Capture the cell that displays the provided text and extract its (x, y) central coordinate. 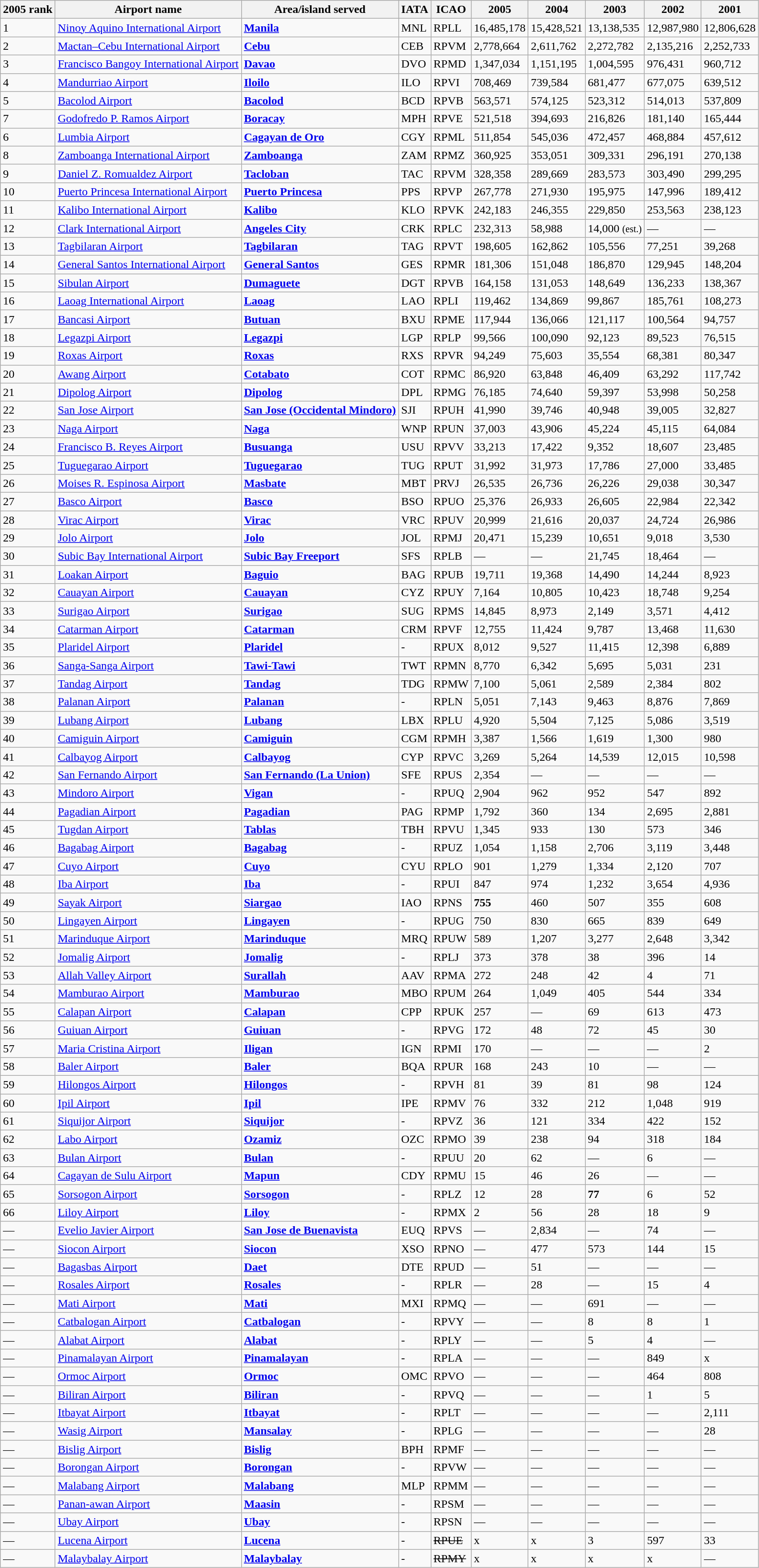
99,867 (615, 301)
RPMD (451, 64)
17 (28, 319)
7 (28, 119)
Cagayan de Sulu Airport (148, 1176)
11 (28, 210)
4,412 (729, 611)
Plaridel (320, 647)
Wasig Airport (148, 1431)
Alabat Airport (148, 1340)
9,254 (729, 593)
COT (415, 374)
849 (673, 1358)
Sayak Airport (148, 902)
40,948 (615, 410)
RPMP (451, 812)
Legazpi (320, 338)
Ubay Airport (148, 1522)
574,125 (557, 101)
8,012 (500, 647)
RPUB (451, 575)
181,140 (673, 119)
RPVV (451, 447)
Bagasbas Airport (148, 1267)
Siquijor (320, 1121)
124 (729, 1084)
BQA (415, 1066)
14,845 (500, 611)
CRK (415, 228)
677,075 (673, 82)
11,415 (615, 647)
RPLA (451, 1358)
IGN (415, 1048)
RPUU (451, 1158)
289,669 (557, 173)
309,331 (615, 155)
2002 (673, 10)
23,485 (729, 447)
Mandurriao Airport (148, 82)
165,444 (729, 119)
355 (673, 902)
20,037 (615, 519)
99,566 (500, 338)
25 (28, 465)
RPMC (451, 374)
691 (615, 1303)
3,519 (729, 720)
RPMO (451, 1139)
55 (28, 1012)
39,268 (729, 247)
RPUM (451, 993)
Roxas Airport (148, 356)
10,423 (615, 593)
468,884 (673, 137)
271,930 (557, 192)
Laoag International Airport (148, 301)
980 (729, 738)
Basco (320, 501)
45,115 (673, 429)
OMC (415, 1376)
121,117 (615, 319)
Itbayat Airport (148, 1413)
CYP (415, 756)
974 (557, 884)
Lingayen (320, 921)
Lubang (320, 720)
Bagabag Airport (148, 848)
7,164 (500, 593)
General Santos (320, 265)
32 (28, 593)
54 (28, 993)
802 (729, 684)
TUG (415, 465)
Cauayan (320, 593)
SFE (415, 775)
Lucena Airport (148, 1540)
74,640 (557, 392)
Itbayat (320, 1413)
San Jose de Buenavista (320, 1230)
WNP (415, 429)
Tugdan Airport (148, 830)
246,355 (557, 210)
Dipolog Airport (148, 392)
64 (28, 1176)
Area/island served (320, 10)
2,648 (673, 939)
134,869 (557, 301)
CGM (415, 738)
1,054 (500, 848)
Subic Bay International Airport (148, 556)
1,300 (673, 738)
Jolo (320, 538)
BXU (415, 319)
Bulan Airport (148, 1158)
RPMI (451, 1048)
18,464 (673, 556)
CYZ (415, 593)
Tawi-Tawi (320, 666)
649 (729, 921)
21,616 (557, 519)
14,000 (est.) (615, 228)
RPLB (451, 556)
31 (28, 575)
34 (28, 629)
RPVG (451, 1030)
9,018 (673, 538)
Busuanga (320, 447)
2,272,782 (615, 46)
544 (673, 993)
26,226 (615, 483)
1,345 (500, 830)
Sibulan Airport (148, 283)
147,996 (673, 192)
RPUZ (451, 848)
318 (673, 1139)
Liloy Airport (148, 1212)
RPSM (451, 1504)
Cotabato (320, 374)
Iloilo (320, 82)
270,138 (729, 155)
Surigao Airport (148, 611)
49 (28, 902)
Virac (320, 519)
RPLZ (451, 1194)
Basco Airport (148, 501)
665 (615, 921)
RPLN (451, 702)
TBH (415, 830)
537,809 (729, 101)
58,988 (557, 228)
Jolo Airport (148, 538)
RPVZ (451, 1121)
152 (729, 1121)
RPLL (451, 28)
Siocon Airport (148, 1249)
360,925 (500, 155)
Calbayog Airport (148, 756)
Pagadian Airport (148, 812)
20,999 (500, 519)
26,605 (615, 501)
Biliran Airport (148, 1395)
808 (729, 1376)
332 (557, 1103)
Calapan (320, 1012)
Rosales Airport (148, 1285)
RPUV (451, 519)
Dumaguete (320, 283)
346 (729, 830)
170 (500, 1048)
Bancasi Airport (148, 319)
35 (28, 647)
Malabang Airport (148, 1486)
976,431 (673, 64)
Dipolog (320, 392)
Daet (320, 1267)
919 (729, 1103)
6,342 (557, 666)
Rosales (320, 1285)
613 (673, 1012)
Pagadian (320, 812)
130 (615, 830)
901 (500, 866)
457,612 (729, 137)
3,119 (673, 848)
2004 (557, 10)
LBX (415, 720)
185,761 (673, 301)
Tablas (320, 830)
212 (615, 1103)
RPUO (451, 501)
148,649 (615, 283)
94,757 (729, 319)
Legazpi Airport (148, 338)
Bislig (320, 1449)
Mamburao (320, 993)
RPVC (451, 756)
86,920 (500, 374)
RPVI (451, 82)
119,462 (500, 301)
8,923 (729, 575)
184 (729, 1139)
RPMN (451, 666)
18,748 (673, 593)
Catarman (320, 629)
BPH (415, 1449)
148,204 (729, 265)
RPLO (451, 866)
2005 (500, 10)
22,984 (673, 501)
12,755 (500, 629)
2,695 (673, 812)
RPLJ (451, 957)
Tuguegarao Airport (148, 465)
63,848 (557, 374)
422 (673, 1121)
121 (557, 1121)
186,870 (615, 265)
Lubang Airport (148, 720)
76 (500, 1103)
CDY (415, 1176)
523,312 (615, 101)
TAG (415, 247)
RPMQ (451, 1303)
EUQ (415, 1230)
RPVO (451, 1376)
952 (615, 793)
77 (615, 1194)
SJI (415, 410)
RPMF (451, 1449)
Lingayen Airport (148, 921)
328,358 (500, 173)
892 (729, 793)
303,490 (673, 173)
25,376 (500, 501)
100,090 (557, 338)
DTE (415, 1267)
7,869 (729, 702)
9,463 (615, 702)
39,005 (673, 410)
Iba Airport (148, 884)
14,539 (615, 756)
33,213 (500, 447)
Panan-awan Airport (148, 1504)
1,004,595 (615, 64)
TAC (415, 173)
RPLP (451, 338)
14,490 (615, 575)
RPUN (451, 429)
72 (615, 1030)
2,135,216 (673, 46)
830 (557, 921)
SUG (415, 611)
21,745 (615, 556)
164,158 (500, 283)
RPUS (451, 775)
RPMH (451, 738)
Biliran (320, 1395)
66 (28, 1212)
4,920 (500, 720)
RPLT (451, 1413)
563,571 (500, 101)
Camiguin Airport (148, 738)
Awang Airport (148, 374)
68,381 (673, 356)
Guiuan Airport (148, 1030)
Pinamalayan Airport (148, 1358)
RPUH (451, 410)
Calbayog (320, 756)
238 (557, 1139)
134 (615, 812)
507 (615, 902)
Davao (320, 64)
San Fernando (La Union) (320, 775)
12,015 (673, 756)
RPVE (451, 119)
RPLC (451, 228)
138,367 (729, 283)
962 (557, 793)
181,306 (500, 265)
94,249 (500, 356)
Iligan (320, 1048)
Alabat (320, 1340)
2,778,664 (500, 46)
750 (500, 921)
1,232 (615, 884)
17,422 (557, 447)
2,834 (557, 1230)
Calapan Airport (148, 1012)
RPMW (451, 684)
Francisco B. Reyes Airport (148, 447)
RPNO (451, 1249)
RPMS (451, 611)
2,120 (673, 866)
Cauayan Airport (148, 593)
933 (557, 830)
RPSN (451, 1522)
18,607 (673, 447)
MRQ (415, 939)
RPVT (451, 247)
33,485 (729, 465)
27 (28, 501)
Kalibo International Airport (148, 210)
64,084 (729, 429)
283,573 (615, 173)
Kalibo (320, 210)
RPVH (451, 1084)
231 (729, 666)
41,990 (500, 410)
29,038 (673, 483)
Borongan Airport (148, 1467)
BCD (415, 101)
31,992 (500, 465)
Daniel Z. Romualdez Airport (148, 173)
59 (28, 1084)
RPLR (451, 1285)
11,630 (729, 629)
MXI (415, 1303)
299,295 (729, 173)
Ubay (320, 1522)
Vigan (320, 793)
37 (28, 684)
2,149 (615, 611)
35,554 (615, 356)
53,998 (673, 392)
USU (415, 447)
RPMU (451, 1176)
Sorsogon (320, 1194)
100,564 (673, 319)
Zamboanga International Airport (148, 155)
45,224 (615, 429)
460 (557, 902)
RPUE (451, 1540)
Bagabag (320, 848)
RPUK (451, 1012)
2005 rank (28, 10)
1,279 (557, 866)
RPUT (451, 465)
13,138,535 (615, 28)
98 (673, 1084)
Bislig Airport (148, 1449)
521,518 (500, 119)
Puerto Princesa (320, 192)
Tagbilaran Airport (148, 247)
373 (500, 957)
Catarman Airport (148, 629)
4,936 (729, 884)
SFS (415, 556)
Sorsogon Airport (148, 1194)
Jomalig Airport (148, 957)
Baler (320, 1066)
2,881 (729, 812)
229,850 (615, 210)
71 (729, 975)
22,342 (729, 501)
Tandag Airport (148, 684)
Jomalig (320, 957)
Ipil Airport (148, 1103)
Cagayan de Oro (320, 137)
2,111 (729, 1413)
162,862 (557, 247)
Mindoro Airport (148, 793)
1,158 (557, 848)
1,334 (615, 866)
2,611,762 (557, 46)
ZAM (415, 155)
Tandag (320, 684)
Godofredo P. Ramos Airport (148, 119)
Mansalay (320, 1431)
14,244 (673, 575)
144 (673, 1249)
10,598 (729, 756)
30,347 (729, 483)
394,693 (557, 119)
267,778 (500, 192)
RPLY (451, 1340)
58 (28, 1066)
839 (673, 921)
131,053 (557, 283)
13 (28, 247)
15,239 (557, 538)
ILO (415, 82)
RPVU (451, 830)
63 (28, 1158)
1,619 (615, 738)
RPNS (451, 902)
DPL (415, 392)
MBT (415, 483)
7,100 (500, 684)
General Santos International Airport (148, 265)
RPMX (451, 1212)
472,457 (615, 137)
26,986 (729, 519)
San Fernando Airport (148, 775)
Angeles City (320, 228)
92,123 (615, 338)
Naga (320, 429)
Plaridel Airport (148, 647)
Hilongos Airport (148, 1084)
Evelio Javier Airport (148, 1230)
RPVW (451, 1467)
12,806,628 (729, 28)
232,313 (500, 228)
Siquijor Airport (148, 1121)
Baguio (320, 575)
47 (28, 866)
Labo Airport (148, 1139)
1,151,195 (557, 64)
514,013 (673, 101)
Mapun (320, 1176)
Naga Airport (148, 429)
Mactan–Cebu International Airport (148, 46)
117,742 (729, 374)
136,066 (557, 319)
105,556 (615, 247)
360 (557, 812)
RPMR (451, 265)
IAO (415, 902)
San Jose Airport (148, 410)
AAV (415, 975)
19,711 (500, 575)
589 (500, 939)
Ninoy Aquino International Airport (148, 28)
3,654 (673, 884)
RPLU (451, 720)
24 (28, 447)
117,944 (500, 319)
1,792 (500, 812)
Malabang (320, 1486)
3,342 (729, 939)
Maasin (320, 1504)
69 (615, 1012)
TWT (415, 666)
9,527 (557, 647)
Hilongos (320, 1084)
Mati (320, 1303)
9,352 (615, 447)
5,051 (500, 702)
31,973 (557, 465)
248 (557, 975)
1,566 (557, 738)
RPUX (451, 647)
2,384 (673, 684)
Cuyo (320, 866)
Maria Cristina Airport (148, 1048)
Clark International Airport (148, 228)
53 (28, 975)
477 (557, 1249)
Siargao (320, 902)
44 (28, 812)
61 (28, 1121)
MPH (415, 119)
94 (615, 1139)
ICAO (451, 10)
CRM (415, 629)
RPUG (451, 921)
San Jose (Occidental Mindoro) (320, 410)
PAG (415, 812)
Cebu (320, 46)
Malaybalay (320, 1558)
JOL (415, 538)
195,975 (615, 192)
2001 (729, 10)
TDG (415, 684)
76,515 (729, 338)
24,724 (673, 519)
547 (673, 793)
597 (673, 1540)
545,036 (557, 137)
RPVR (451, 356)
BAG (415, 575)
37,003 (500, 429)
RPMG (451, 392)
LGP (415, 338)
RPMY (451, 1558)
Boracay (320, 119)
29 (28, 538)
RPVF (451, 629)
9,787 (615, 629)
3,269 (500, 756)
50,258 (729, 392)
RPLG (451, 1431)
168 (500, 1066)
3,530 (729, 538)
5,695 (615, 666)
23 (28, 429)
26,535 (500, 483)
16 (28, 301)
3,387 (500, 738)
PPS (415, 192)
Surallah (320, 975)
CYU (415, 866)
1,049 (557, 993)
Moises R. Espinosa Airport (148, 483)
RPMA (451, 975)
RPMZ (451, 155)
80,347 (729, 356)
Tacloban (320, 173)
198,605 (500, 247)
1,347,034 (500, 64)
Subic Bay Freeport (320, 556)
RPUQ (451, 793)
XSO (415, 1249)
396 (673, 957)
Catbalogan (320, 1321)
Pinamalayan (320, 1358)
Iba (320, 884)
26,736 (557, 483)
Surigao (320, 611)
Manila (320, 28)
608 (729, 902)
RPVP (451, 192)
189,412 (729, 192)
136,233 (673, 283)
272 (500, 975)
8,973 (557, 611)
Ormoc (320, 1376)
238,123 (729, 210)
43 (28, 793)
Liloy (320, 1212)
Virac Airport (148, 519)
7,125 (615, 720)
353,051 (557, 155)
12,398 (673, 647)
IPE (415, 1103)
464 (673, 1376)
7,143 (557, 702)
DVO (415, 64)
378 (557, 957)
DGT (415, 283)
296,191 (673, 155)
Bulan (320, 1158)
RPVQ (451, 1395)
Borongan (320, 1467)
Zamboanga (320, 155)
6,889 (729, 647)
Mati Airport (148, 1303)
681,477 (615, 82)
11,424 (557, 629)
Tagbilaran (320, 247)
RPMV (451, 1103)
Palanan Airport (148, 702)
RPMJ (451, 538)
473 (729, 1012)
Lumbia Airport (148, 137)
Marinduque Airport (148, 939)
RXS (415, 356)
17,786 (615, 465)
3,571 (673, 611)
RPME (451, 319)
707 (729, 866)
Tuguegarao (320, 465)
20,471 (500, 538)
639,512 (729, 82)
847 (500, 884)
172 (500, 1030)
3,277 (615, 939)
960,712 (729, 64)
MBO (415, 993)
BSO (415, 501)
Laoag (320, 301)
RPUR (451, 1066)
708,469 (500, 82)
CGY (415, 137)
Butuan (320, 319)
Malaybalay Airport (148, 1558)
5,264 (557, 756)
RPUW (451, 939)
755 (500, 902)
59,397 (615, 392)
Francisco Bangoy International Airport (148, 64)
405 (615, 993)
5,061 (557, 684)
26,933 (557, 501)
60 (28, 1103)
75,603 (557, 356)
Roxas (320, 356)
16,485,178 (500, 28)
RPMM (451, 1486)
GES (415, 265)
2,354 (500, 775)
2,904 (500, 793)
LAO (415, 301)
5,031 (673, 666)
Mamburao Airport (148, 993)
21 (28, 392)
OZC (415, 1139)
739,584 (557, 82)
19 (28, 356)
89,523 (673, 338)
Camiguin (320, 738)
74 (673, 1230)
MLP (415, 1486)
63,292 (673, 374)
3,448 (729, 848)
39,746 (557, 410)
CEB (415, 46)
Sanga-Sanga Airport (148, 666)
2,706 (615, 848)
CPP (415, 1012)
13,468 (673, 629)
65 (28, 1194)
12,987,980 (673, 28)
57 (28, 1048)
Guiuan (320, 1030)
5,086 (673, 720)
Lucena (320, 1540)
129,945 (673, 265)
2,589 (615, 684)
46,409 (615, 374)
RPUY (451, 593)
40 (28, 738)
2,252,733 (729, 46)
RPVS (451, 1230)
19,368 (557, 575)
5,504 (557, 720)
8,876 (673, 702)
32,827 (729, 410)
43,906 (557, 429)
27,000 (673, 465)
22 (28, 410)
KLO (415, 210)
1,207 (557, 939)
Cuyo Airport (148, 866)
Ormoc Airport (148, 1376)
Baler Airport (148, 1066)
15,428,521 (557, 28)
Airport name (148, 10)
2003 (615, 10)
242,183 (500, 210)
VRC (415, 519)
RPML (451, 137)
77,251 (673, 247)
10,651 (615, 538)
8,770 (500, 666)
264 (500, 993)
Marinduque (320, 939)
Palanan (320, 702)
IATA (415, 10)
76,185 (500, 392)
50 (28, 921)
Ozamiz (320, 1139)
Catbalogan Airport (148, 1321)
151,048 (557, 265)
41 (28, 756)
108,273 (729, 301)
RPUI (451, 884)
243 (557, 1066)
253,563 (673, 210)
Bacolod Airport (148, 101)
Allah Valley Airport (148, 975)
RPVK (451, 210)
Ipil (320, 1103)
RPUD (451, 1267)
Bacolod (320, 101)
PRVJ (451, 483)
Masbate (320, 483)
Loakan Airport (148, 575)
257 (500, 1012)
10,805 (557, 593)
1,048 (673, 1103)
RPLI (451, 301)
Puerto Princesa International Airport (148, 192)
RPVY (451, 1321)
216,826 (615, 119)
Siocon (320, 1249)
511,854 (500, 137)
MNL (415, 28)
